Locate the cell with the specified text and output its [X, Y] center coordinate. 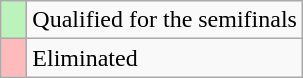
Eliminated [165, 58]
Qualified for the semifinals [165, 20]
